Detect which cell encompasses the target text, then output its (X, Y) center coordinate. 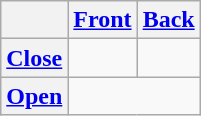
Front (102, 20)
Close (34, 58)
Back (168, 20)
Open (34, 96)
